Detect which cell encompasses the target text, then output its [x, y] center coordinate. 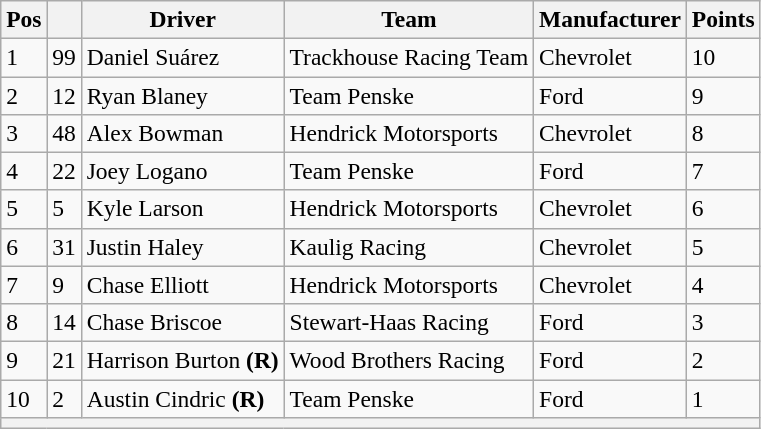
Kaulig Racing [408, 247]
Justin Haley [182, 247]
Ryan Blaney [182, 95]
Harrison Burton (R) [182, 360]
Trackhouse Racing Team [408, 57]
Alex Bowman [182, 133]
Driver [182, 19]
48 [64, 133]
22 [64, 171]
12 [64, 95]
Joey Logano [182, 171]
21 [64, 360]
Chase Elliott [182, 285]
99 [64, 57]
Team [408, 19]
Chase Briscoe [182, 322]
Kyle Larson [182, 209]
Wood Brothers Racing [408, 360]
31 [64, 247]
Manufacturer [610, 19]
Stewart-Haas Racing [408, 322]
Daniel Suárez [182, 57]
Pos [24, 19]
Austin Cindric (R) [182, 398]
Points [723, 19]
14 [64, 322]
